Extract the [X, Y] coordinate from the center of the cell holding the provided text.  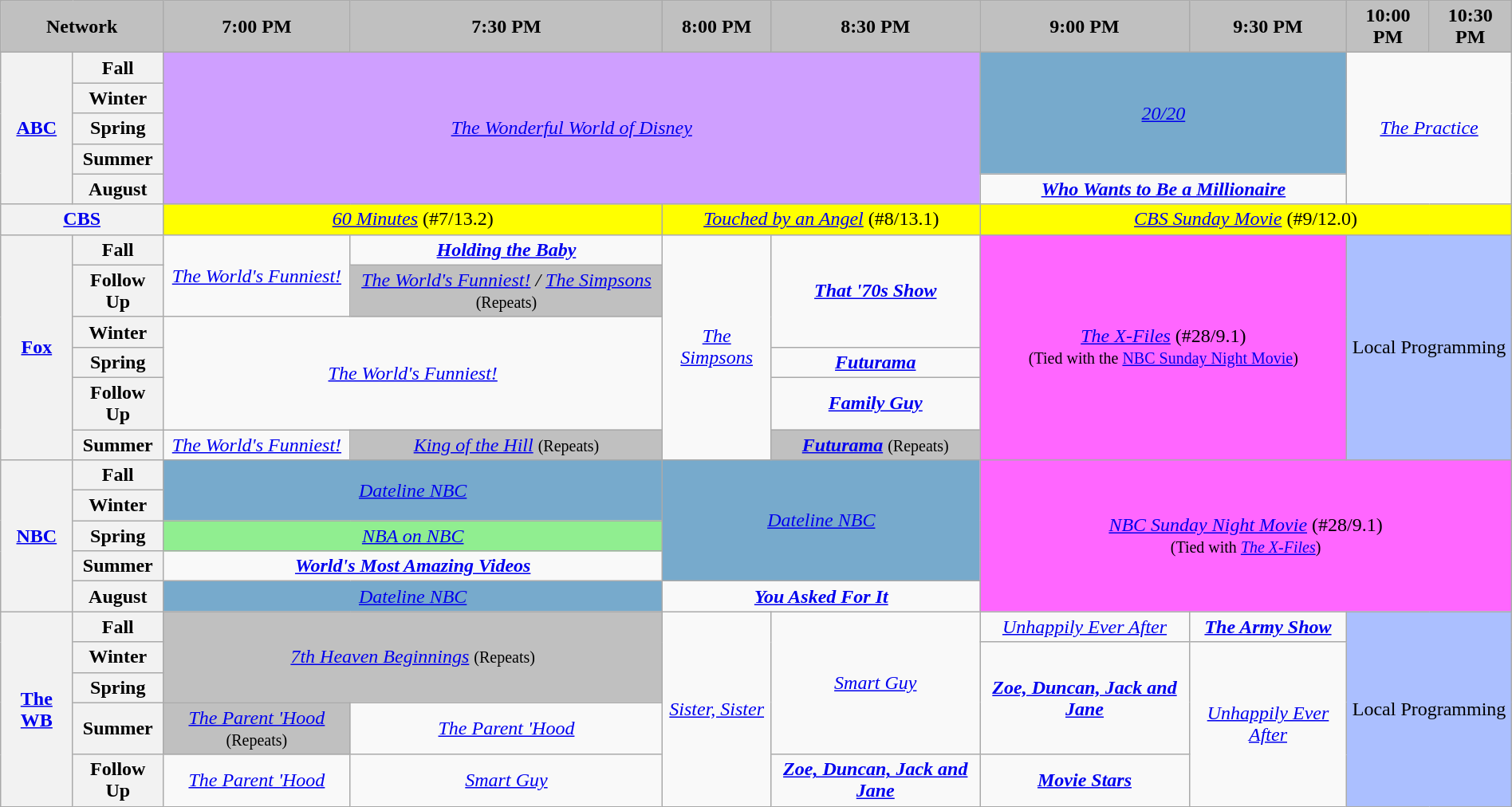
10:00 PM [1388, 27]
CBS [82, 219]
Touched by an Angel (#8/13.1) [821, 219]
The Wonderful World of Disney [572, 128]
King of the Hill (Repeats) [506, 444]
8:30 PM [876, 27]
The Simpsons [717, 347]
7:00 PM [257, 27]
Network [82, 27]
Family Guy [876, 403]
10:30 PM [1471, 27]
20/20 [1164, 113]
You Asked For It [821, 596]
7:30 PM [506, 27]
The Practice [1429, 128]
Futurama (Repeats) [876, 444]
ABC [37, 128]
NBC [37, 536]
The Army Show [1268, 627]
CBS Sunday Movie (#9/12.0) [1246, 219]
Movie Stars [1085, 780]
That '70s Show [876, 290]
Sister, Sister [717, 709]
9:00 PM [1085, 27]
Who Wants to Be a Millionaire [1164, 189]
Futurama [876, 362]
The Parent 'Hood (Repeats) [257, 729]
9:30 PM [1268, 27]
The WB [37, 709]
World's Most Amazing Videos [413, 566]
NBC Sunday Night Movie (#28/9.1)(Tied with The X-Files) [1246, 536]
The X-Files (#28/9.1)(Tied with the NBC Sunday Night Movie) [1164, 347]
8:00 PM [717, 27]
The World's Funniest! / The Simpsons (Repeats) [506, 290]
NBA on NBC [413, 536]
Fox [37, 347]
60 Minutes (#7/13.2) [413, 219]
7th Heaven Beginnings (Repeats) [413, 657]
Holding the Baby [506, 250]
